Return the (X, Y) coordinate for the center point of the cell that contains the specified text.  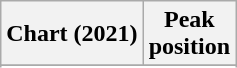
Chart (2021) (72, 34)
Peakposition (189, 34)
